Provide the [x, y] coordinate of the cell's center where the given text is located.  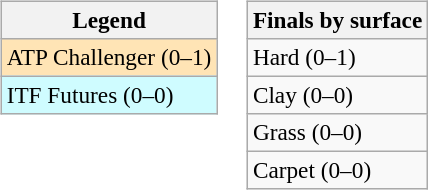
ITF Futures (0–0) [108, 95]
ATP Challenger (0–1) [108, 57]
Legend [108, 20]
Carpet (0–0) [337, 171]
Clay (0–0) [337, 95]
Hard (0–1) [337, 57]
Finals by surface [337, 20]
Grass (0–0) [337, 133]
